Pinpoint the cell where the given text exists, returning its [X, Y] midpoint coordinate. 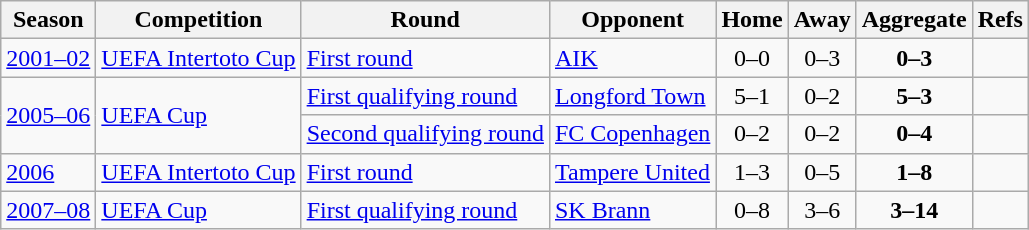
0–4 [914, 134]
Second qualifying round [425, 134]
Away [822, 20]
1–3 [752, 172]
3–14 [914, 210]
5–1 [752, 96]
2005–06 [48, 115]
Home [752, 20]
Opponent [632, 20]
Season [48, 20]
Round [425, 20]
Competition [198, 20]
Refs [1000, 20]
Aggregate [914, 20]
3–6 [822, 210]
Longford Town [632, 96]
0–0 [752, 58]
FC Copenhagen [632, 134]
5–3 [914, 96]
1–8 [914, 172]
2006 [48, 172]
SK Brann [632, 210]
0–8 [752, 210]
2007–08 [48, 210]
0–5 [822, 172]
AIK [632, 58]
Tampere United [632, 172]
2001–02 [48, 58]
